Locate the cell with the specified text and output its [X, Y] center coordinate. 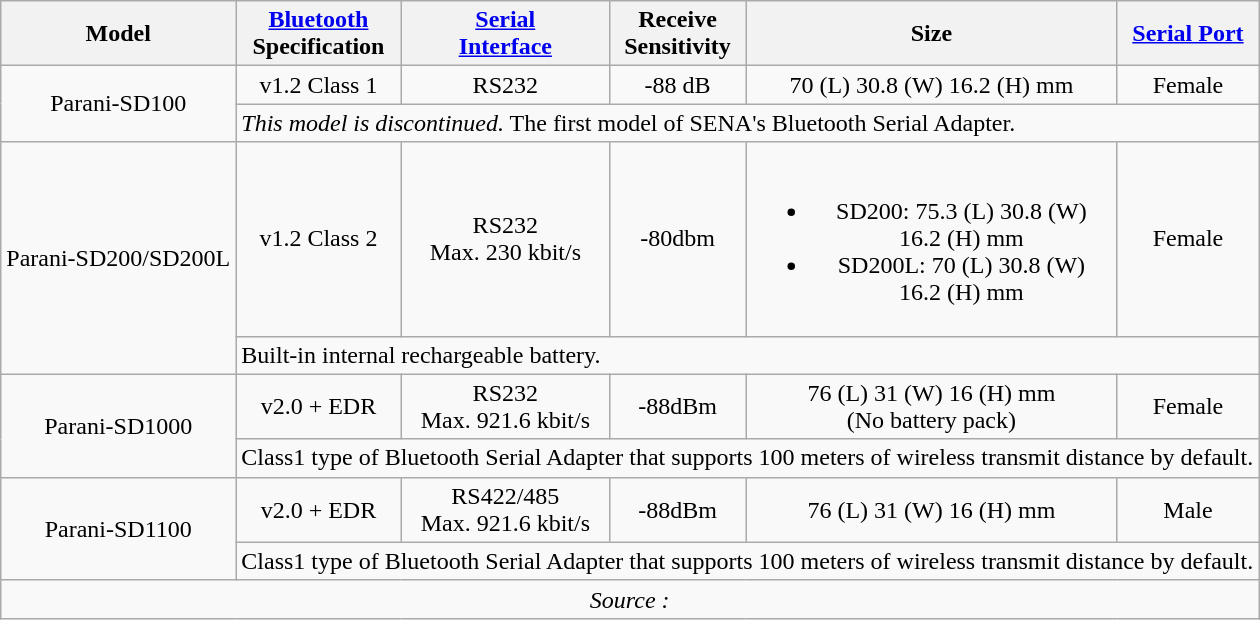
Male [1188, 510]
-88 dB [678, 85]
SD200: 75.3 (L) 30.8 (W) 16.2 (H) mmSD200L: 70 (L) 30.8 (W) 16.2 (H) mm [932, 239]
Parani-SD200/SD200L [118, 258]
RS232 Max. 230 kbit/s [505, 239]
RS232 Max. 921.6 kbit/s [505, 406]
76 (L) 31 (W) 16 (H) mm [932, 510]
RS232 [505, 85]
v1.2 Class 2 [318, 239]
RS422/485 Max. 921.6 kbit/s [505, 510]
Parani-SD100 [118, 104]
Source : [630, 599]
Parani-SD1000 [118, 426]
Parani-SD1100 [118, 528]
Size [932, 34]
Bluetooth Specification [318, 34]
v1.2 Class 1 [318, 85]
This model is discontinued. The first model of SENA's Bluetooth Serial Adapter. [748, 123]
Model [118, 34]
Serial Port [1188, 34]
-80dbm [678, 239]
Receive Sensitivity [678, 34]
Serial Interface [505, 34]
70 (L) 30.8 (W) 16.2 (H) mm [932, 85]
76 (L) 31 (W) 16 (H) mm (No battery pack) [932, 406]
Built-in internal rechargeable battery. [748, 355]
